Pinpoint the cell where the given text exists, returning its (X, Y) midpoint coordinate. 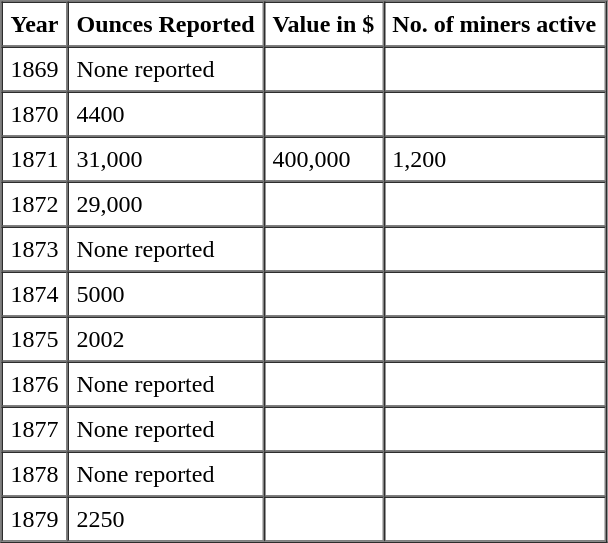
1875 (35, 338)
400,000 (323, 158)
1870 (35, 114)
31,000 (166, 158)
1876 (35, 384)
1869 (35, 68)
Ounces Reported (166, 24)
1874 (35, 294)
1879 (35, 518)
1,200 (494, 158)
1872 (35, 204)
Year (35, 24)
29,000 (166, 204)
4400 (166, 114)
2002 (166, 338)
1878 (35, 474)
1877 (35, 428)
5000 (166, 294)
Value in $ (323, 24)
No. of miners active (494, 24)
2250 (166, 518)
1873 (35, 248)
1871 (35, 158)
